Pinpoint the cell where the given text exists, returning its [X, Y] midpoint coordinate. 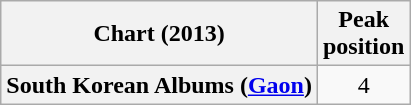
South Korean Albums (Gaon) [160, 85]
Chart (2013) [160, 34]
4 [363, 85]
Peakposition [363, 34]
